From the cell containing the given text, extract its center point as [X, Y] coordinate. 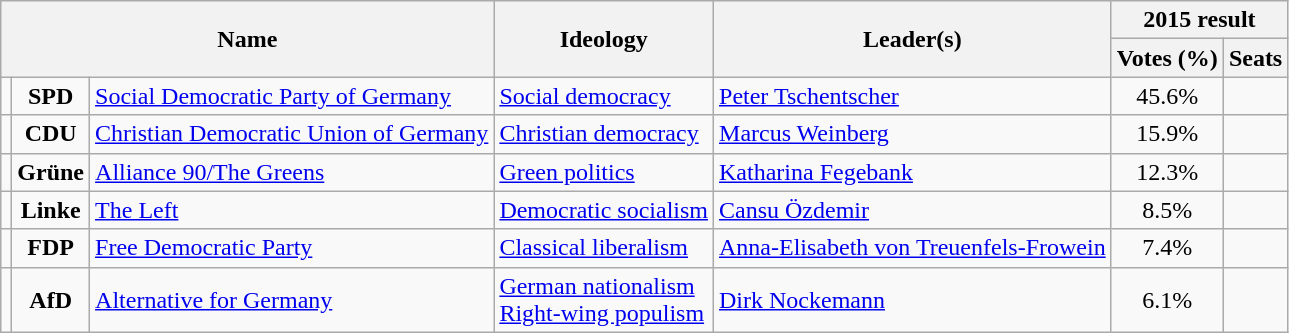
7.4% [1167, 248]
8.5% [1167, 210]
The Left [292, 210]
Democratic socialism [604, 210]
45.6% [1167, 96]
Katharina Fegebank [913, 172]
FDP [51, 248]
Alternative for Germany [292, 300]
Marcus Weinberg [913, 134]
Dirk Nockemann [913, 300]
CDU [51, 134]
Votes (%) [1167, 58]
Green politics [604, 172]
Leader(s) [913, 39]
2015 result [1200, 20]
Christian democracy [604, 134]
Anna-Elisabeth von Treuenfels-Frowein [913, 248]
Peter Tschentscher [913, 96]
German nationalismRight-wing populism [604, 300]
12.3% [1167, 172]
Social Democratic Party of Germany [292, 96]
6.1% [1167, 300]
Christian Democratic Union of Germany [292, 134]
Cansu Özdemir [913, 210]
15.9% [1167, 134]
Seats [1255, 58]
AfD [51, 300]
Linke [51, 210]
Name [248, 39]
Ideology [604, 39]
SPD [51, 96]
Alliance 90/The Greens [292, 172]
Classical liberalism [604, 248]
Free Democratic Party [292, 248]
Grüne [51, 172]
Social democracy [604, 96]
